Locate the cell with the specified text and output its (X, Y) center coordinate. 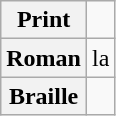
la (100, 58)
Roman (44, 58)
Print (44, 20)
Braille (44, 96)
